Return the (x, y) coordinate for the center point of the cell that contains the specified text.  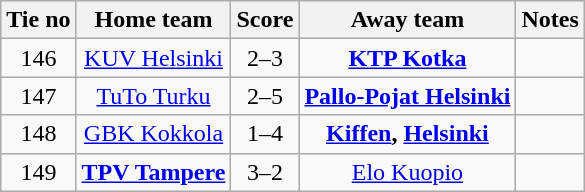
KTP Kotka (408, 58)
146 (38, 58)
Home team (154, 20)
KUV Helsinki (154, 58)
Kiffen, Helsinki (408, 134)
TuTo Turku (154, 96)
Tie no (38, 20)
3–2 (265, 172)
Pallo-Pojat Helsinki (408, 96)
Away team (408, 20)
147 (38, 96)
148 (38, 134)
1–4 (265, 134)
Notes (550, 20)
Elo Kuopio (408, 172)
149 (38, 172)
Score (265, 20)
2–3 (265, 58)
2–5 (265, 96)
GBK Kokkola (154, 134)
TPV Tampere (154, 172)
